Identify which cell holds the provided text, then report its [x, y] central coordinate. 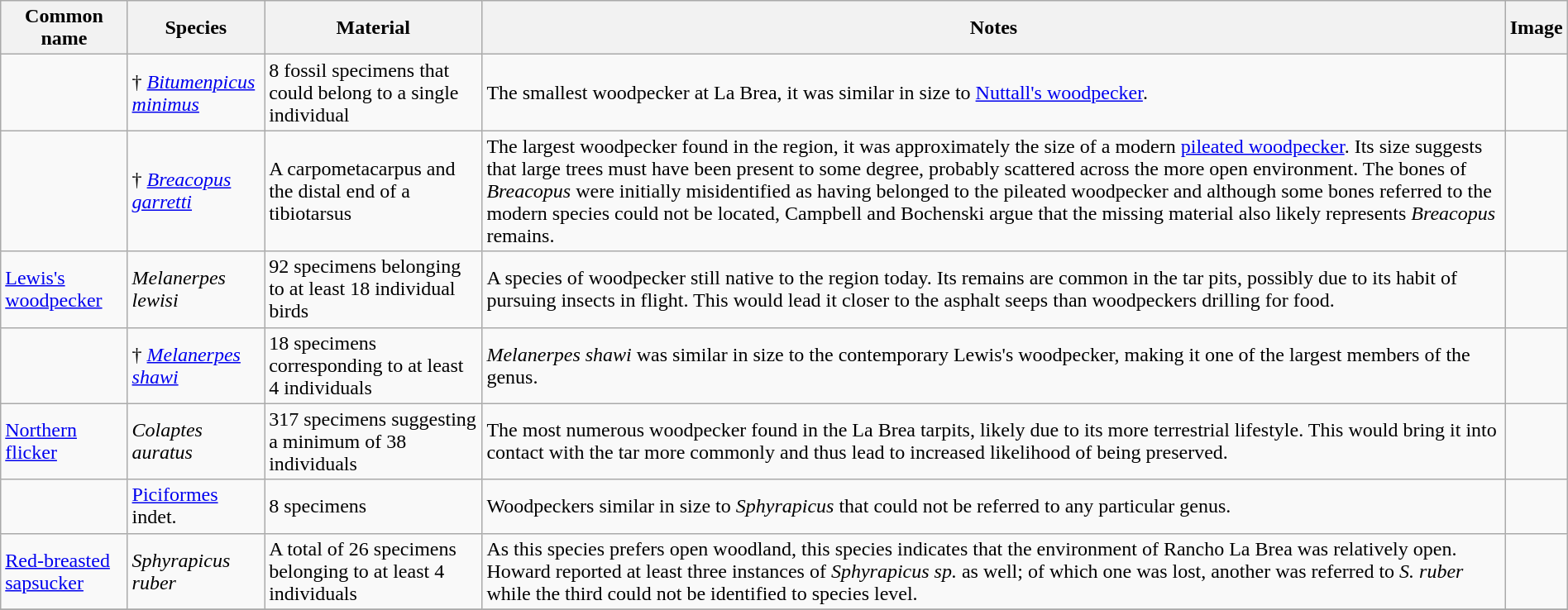
92 specimens belonging to at least 18 individual birds [374, 289]
317 specimens suggesting a minimum of 38 individuals [374, 441]
Sphyrapicus ruber [196, 571]
Melanerpes shawi was similar in size to the contemporary Lewis's woodpecker, making it one of the largest members of the genus. [994, 365]
18 specimens corresponding to at least 4 individuals [374, 365]
† Melanerpes shawi [196, 365]
Image [1537, 28]
Northern flicker [65, 441]
† Breacopus garretti [196, 191]
A carpometacarpus and the distal end of a tibiotarsus [374, 191]
The smallest woodpecker at La Brea, it was similar in size to Nuttall's woodpecker. [994, 93]
Notes [994, 28]
Species [196, 28]
Red-breasted sapsucker [65, 571]
Piciformes indet. [196, 506]
Colaptes auratus [196, 441]
Lewis's woodpecker [65, 289]
A total of 26 specimens belonging to at least 4 individuals [374, 571]
Material [374, 28]
† Bitumenpicus minimus [196, 93]
Melanerpes lewisi [196, 289]
8 fossil specimens that could belong to a single individual [374, 93]
8 specimens [374, 506]
Woodpeckers similar in size to Sphyrapicus that could not be referred to any particular genus. [994, 506]
Common name [65, 28]
